Search for the cell housing the specified text and yield its (X, Y) center coordinate. 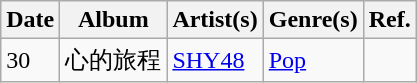
Pop (313, 60)
Date (30, 20)
30 (30, 60)
Artist(s) (215, 20)
SHY48 (215, 60)
Genre(s) (313, 20)
心的旅程 (114, 60)
Ref. (390, 20)
Album (114, 20)
